Extract the (X, Y) coordinate from the center of the cell holding the provided text.  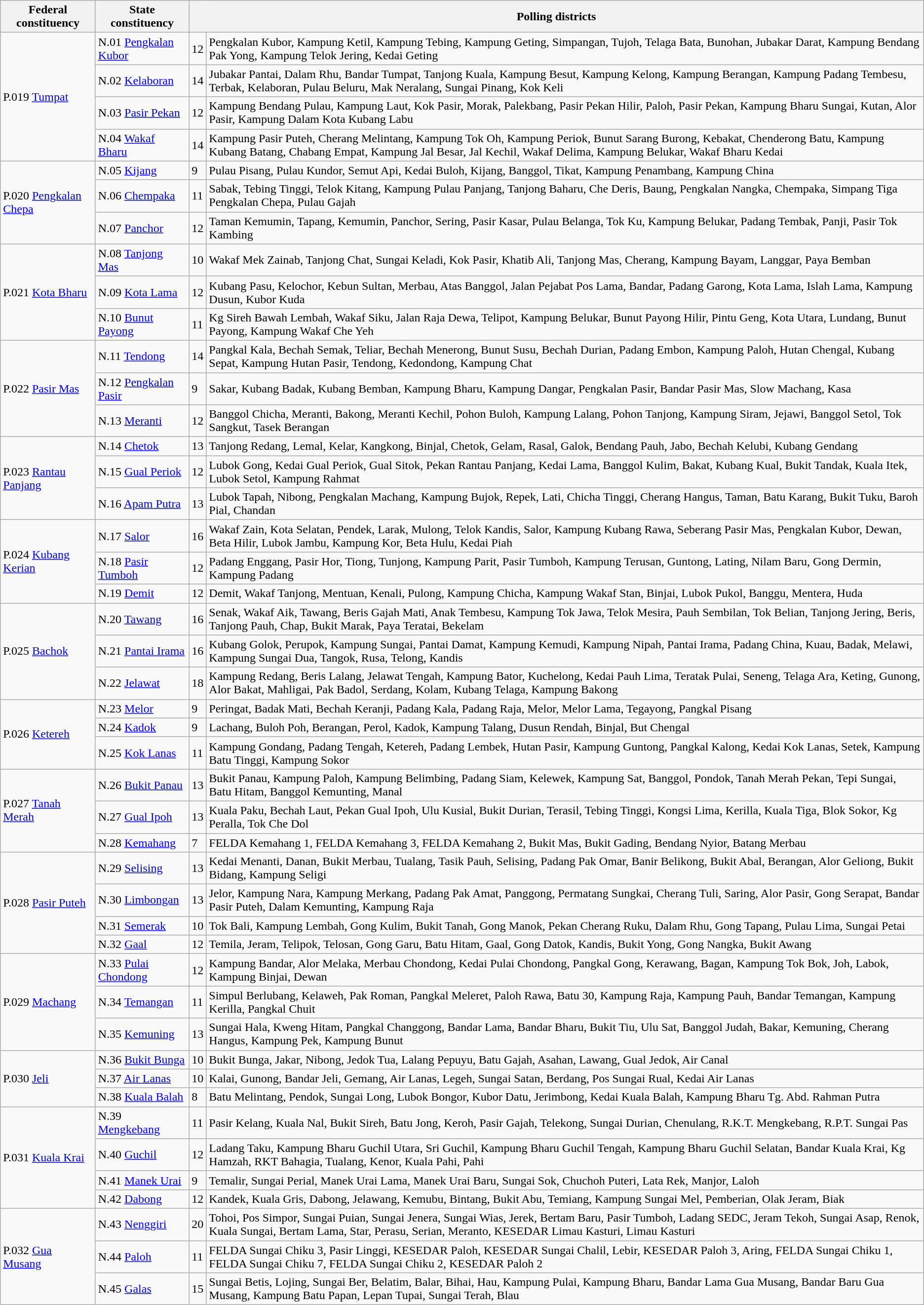
Polling districts (557, 17)
Lachang, Buloh Poh, Berangan, Perol, Kadok, Kampung Talang, Dusun Rendah, Binjal, But Chengal (565, 727)
Sakar, Kubang Badak, Kubang Bemban, Kampung Bharu, Kampung Dangar, Pengkalan Pasir, Bandar Pasir Mas, Slow Machang, Kasa (565, 388)
Federal constituency (48, 17)
18 (197, 683)
Tanjong Redang, Lemal, Kelar, Kangkong, Binjal, Chetok, Gelam, Rasal, Galok, Bendang Pauh, Jabo, Bechah Kelubi, Kubang Gendang (565, 446)
N.04 Wakaf Bharu (142, 145)
Temalir, Sungai Perial, Manek Urai Lama, Manek Urai Baru, Sungai Sok, Chuchoh Puteri, Lata Rek, Manjor, Laloh (565, 1180)
Pulau Pisang, Pulau Kundor, Semut Api, Kedai Buloh, Kijang, Banggol, Tikat, Kampung Penambang, Kampung China (565, 170)
N.27 Gual Ipoh (142, 817)
P.027 Tanah Merah (48, 810)
P.021 Kota Bharu (48, 292)
N.28 Kemahang (142, 843)
P.026 Ketereh (48, 734)
State constituency (142, 17)
N.36 Bukit Bunga (142, 1060)
FELDA Kemahang 1, FELDA Kemahang 3, FELDA Kemahang 2, Bukit Mas, Bukit Gading, Bendang Nyior, Batang Merbau (565, 843)
Temila, Jeram, Telipok, Telosan, Gong Garu, Batu Hitam, Gaal, Gong Datok, Kandis, Bukit Yong, Gong Nangka, Bukit Awang (565, 945)
N.21 Pantai Irama (142, 651)
Kalai, Gunong, Bandar Jeli, Gemang, Air Lanas, Legeh, Sungai Satan, Berdang, Pos Sungai Rual, Kedai Air Lanas (565, 1078)
P.019 Tumpat (48, 97)
N.30 Limbongan (142, 901)
N.08 Tanjong Mas (142, 260)
Peringat, Badak Mati, Bechah Keranji, Padang Kala, Padang Raja, Melor, Melor Lama, Tegayong, Pangkal Pisang (565, 709)
P.020 Pengkalan Chepa (48, 202)
Batu Melintang, Pendok, Sungai Long, Lubok Bongor, Kubor Datu, Jerimbong, Kedai Kuala Balah, Kampung Bharu Tg. Abd. Rahman Putra (565, 1097)
N.25 Kok Lanas (142, 752)
N.20 Tawang (142, 619)
Wakaf Mek Zainab, Tanjong Chat, Sungai Keladi, Kok Pasir, Khatib Ali, Tanjong Mas, Cherang, Kampung Bayam, Langgar, Paya Bemban (565, 260)
P.029 Machang (48, 1002)
N.12 Pengkalan Pasir (142, 388)
N.02 Kelaboran (142, 81)
N.39 Mengkebang (142, 1123)
N.06 Chempaka (142, 196)
N.41 Manek Urai (142, 1180)
Taman Kemumin, Tapang, Kemumin, Panchor, Sering, Pasir Kasar, Pulau Belanga, Tok Ku, Kampung Belukar, Padang Tembak, Panji, Pasir Tok Kambing (565, 228)
P.028 Pasir Puteh (48, 903)
15 (197, 1289)
N.35 Kemuning (142, 1034)
N.26 Bukit Panau (142, 785)
N.31 Semerak (142, 926)
N.01 Pengkalan Kubor (142, 48)
N.33 Pulai Chondong (142, 970)
P.024 Kubang Kerian (48, 561)
N.07 Panchor (142, 228)
N.23 Melor (142, 709)
N.22 Jelawat (142, 683)
P.031 Kuala Krai (48, 1157)
Tok Bali, Kampung Lembah, Gong Kulim, Bukit Tanah, Gong Manok, Pekan Cherang Ruku, Dalam Rhu, Gong Tapang, Pulau Lima, Sungai Petai (565, 926)
N.44 Paloh (142, 1256)
N.43 Nenggiri (142, 1225)
N.16 Apam Putra (142, 504)
N.19 Demit (142, 593)
N.34 Temangan (142, 1002)
Bukit Bunga, Jakar, Nibong, Jedok Tua, Lalang Pepuyu, Batu Gajah, Asahan, Lawang, Gual Jedok, Air Canal (565, 1060)
N.38 Kuala Balah (142, 1097)
P.030 Jeli (48, 1078)
N.14 Chetok (142, 446)
N.15 Gual Periok (142, 472)
N.10 Bunut Payong (142, 324)
N.03 Pasir Pekan (142, 113)
P.025 Bachok (48, 651)
N.05 Kijang (142, 170)
7 (197, 843)
N.42 Dabong (142, 1199)
N.18 Pasir Tumboh (142, 568)
N.13 Meranti (142, 421)
N.45 Galas (142, 1289)
Demit, Wakaf Tanjong, Mentuan, Kenali, Pulong, Kampung Chicha, Kampung Wakaf Stan, Binjai, Lubok Pukol, Banggu, Mentera, Huda (565, 593)
N.17 Salor (142, 536)
N.29 Selising (142, 868)
Padang Enggang, Pasir Hor, Tiong, Tunjong, Kampung Parit, Pasir Tumboh, Kampung Terusan, Guntong, Lating, Nilam Baru, Gong Dermin, Kampung Padang (565, 568)
Kandek, Kuala Gris, Dabong, Jelawang, Kemubu, Bintang, Bukit Abu, Temiang, Kampung Sungai Mel, Pemberian, Olak Jeram, Biak (565, 1199)
N.24 Kadok (142, 727)
N.32 Gaal (142, 945)
N.09 Kota Lama (142, 292)
N.37 Air Lanas (142, 1078)
8 (197, 1097)
Kampung Bandar, Alor Melaka, Merbau Chondong, Kedai Pulai Chondong, Pangkal Gong, Kerawang, Bagan, Kampung Tok Bok, Joh, Labok, Kampung Binjai, Dewan (565, 970)
P.023 Rantau Panjang (48, 478)
Pasir Kelang, Kuala Nal, Bukit Sireh, Batu Jong, Keroh, Pasir Gajah, Telekong, Sungai Durian, Chenulang, R.K.T. Mengkebang, R.P.T. Sungai Pas (565, 1123)
20 (197, 1225)
N.40 Guchil (142, 1154)
N.11 Tendong (142, 356)
P.032 Gua Musang (48, 1256)
P.022 Pasir Mas (48, 388)
